Scan for the cell matching the given text and deliver its [x, y] coordinate at center. 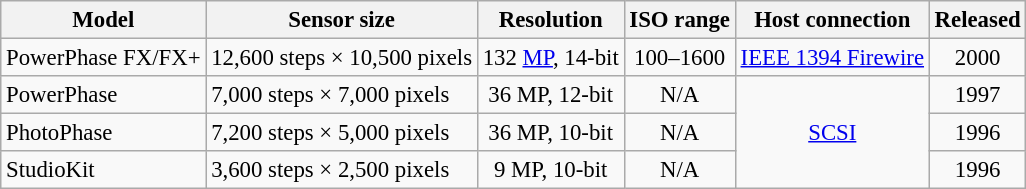
2000 [978, 58]
Model [104, 20]
ISO range [680, 20]
1997 [978, 95]
PowerPhase [104, 95]
PowerPhase FX/FX+ [104, 58]
3,600 steps × 2,500 pixels [342, 170]
7,200 steps × 5,000 pixels [342, 133]
StudioKit [104, 170]
36 MP, 12-bit [550, 95]
7,000 steps × 7,000 pixels [342, 95]
Host connection [832, 20]
100–1600 [680, 58]
132 MP, 14-bit [550, 58]
36 MP, 10-bit [550, 133]
SCSI [832, 132]
IEEE 1394 Firewire [832, 58]
9 MP, 10-bit [550, 170]
Sensor size [342, 20]
PhotoPhase [104, 133]
12,600 steps × 10,500 pixels [342, 58]
Released [978, 20]
Resolution [550, 20]
